Output the [X, Y] coordinate of the center of the cell containing the given text.  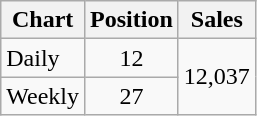
Position [132, 20]
27 [132, 96]
12,037 [216, 77]
12 [132, 58]
Daily [43, 58]
Sales [216, 20]
Chart [43, 20]
Weekly [43, 96]
